Identify which cell holds the provided text, then report its (x, y) central coordinate. 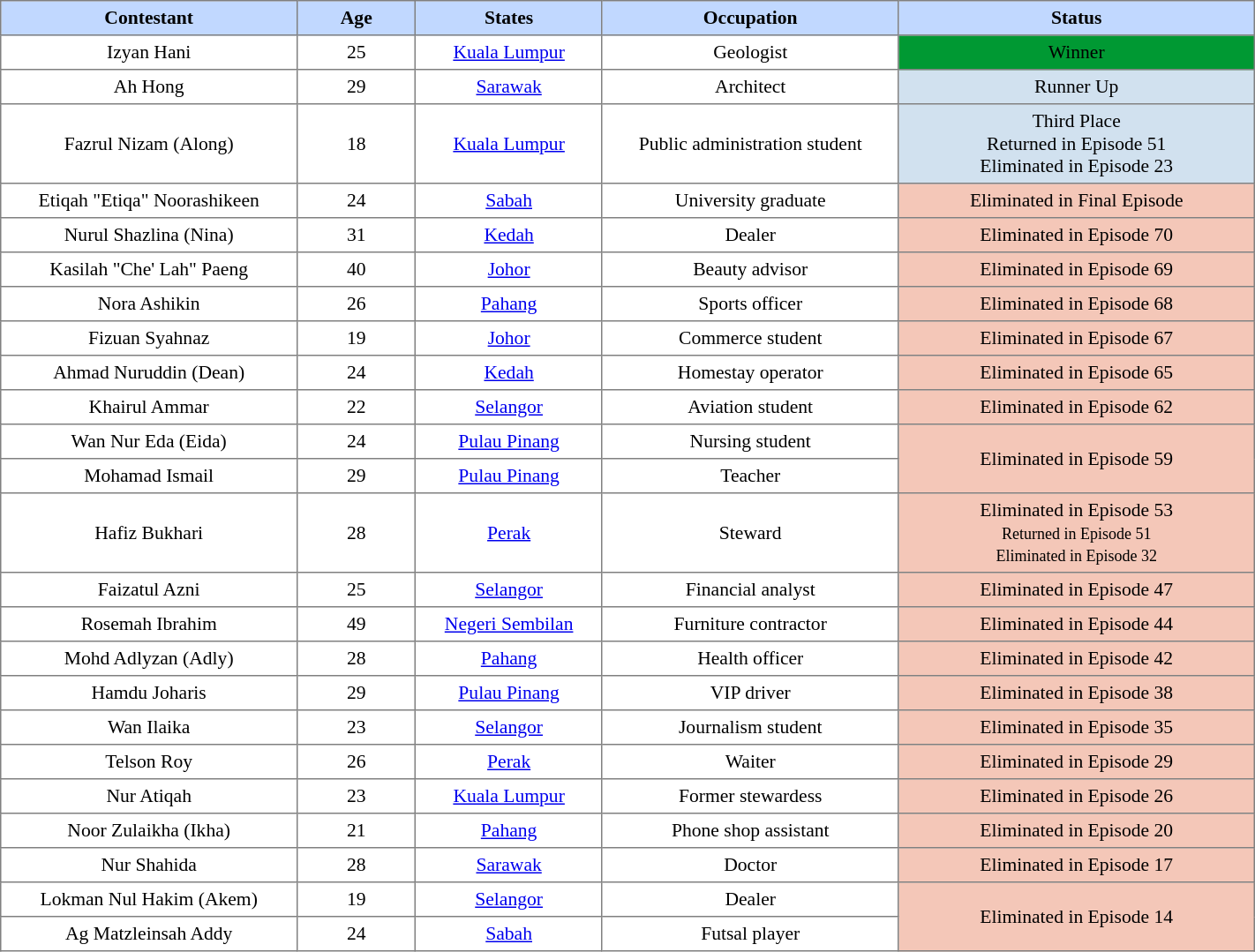
Runner Up (1077, 86)
Waiter (750, 762)
Public administration student (750, 144)
Eliminated in Episode 38 (1077, 693)
Eliminated in Episode 35 (1077, 727)
Noor Zulaikha (Ikha) (149, 831)
Phone shop assistant (750, 831)
Faizatul Azni (149, 589)
Contestant (149, 18)
Rosemah Ibrahim (149, 625)
Eliminated in Episode 62 (1077, 408)
Ah Hong (149, 86)
Lokman Nul Hakim (Akem) (149, 900)
Ahmad Nuruddin (Dean) (149, 372)
Teacher (750, 476)
VIP driver (750, 693)
Journalism student (750, 727)
Ag Matzleinsah Addy (149, 933)
Hafiz Bukhari (149, 533)
Architect (750, 86)
Futsal player (750, 933)
49 (357, 625)
Negeri Sembilan (508, 625)
Financial analyst (750, 589)
Eliminated in Episode 69 (1077, 270)
Third PlaceReturned in Episode 51Eliminated in Episode 23 (1077, 144)
Eliminated in Episode 67 (1077, 339)
Eliminated in Episode 29 (1077, 762)
Steward (750, 533)
States (508, 18)
Khairul Ammar (149, 408)
Eliminated in Episode 14 (1077, 917)
Wan Ilaika (149, 727)
Geologist (750, 53)
Hamdu Joharis (149, 693)
Nora Ashikin (149, 304)
Commerce student (750, 339)
40 (357, 270)
Health officer (750, 658)
University graduate (750, 201)
Eliminated in Episode 65 (1077, 372)
Eliminated in Episode 70 (1077, 235)
18 (357, 144)
Status (1077, 18)
Eliminated in Episode 68 (1077, 304)
22 (357, 408)
21 (357, 831)
Homestay operator (750, 372)
Nur Shahida (149, 865)
Eliminated in Episode 17 (1077, 865)
Telson Roy (149, 762)
Eliminated in Episode 47 (1077, 589)
Furniture contractor (750, 625)
Nursing student (750, 441)
Mohd Adlyzan (Adly) (149, 658)
Mohamad Ismail (149, 476)
Fizuan Syahnaz (149, 339)
Eliminated in Episode 26 (1077, 796)
Wan Nur Eda (Eida) (149, 441)
Kasilah "Che' Lah" Paeng (149, 270)
Fazrul Nizam (Along) (149, 144)
Eliminated in Episode 42 (1077, 658)
Eliminated in Episode 53Returned in Episode 51Eliminated in Episode 32 (1077, 533)
Nur Atiqah (149, 796)
Age (357, 18)
Winner (1077, 53)
Eliminated in Episode 20 (1077, 831)
Eliminated in Final Episode (1077, 201)
Etiqah "Etiqa" Noorashikeen (149, 201)
Doctor (750, 865)
Former stewardess (750, 796)
Eliminated in Episode 59 (1077, 459)
Sports officer (750, 304)
Aviation student (750, 408)
Izyan Hani (149, 53)
Nurul Shazlina (Nina) (149, 235)
Eliminated in Episode 44 (1077, 625)
31 (357, 235)
Beauty advisor (750, 270)
Occupation (750, 18)
